Extract the (x, y) coordinate from the center of the cell holding the provided text.  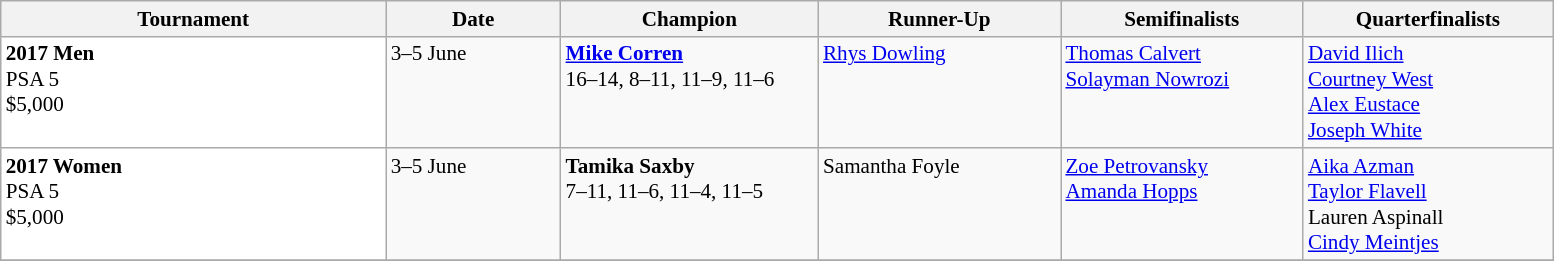
Quarterfinalists (1428, 18)
Rhys Dowling (939, 92)
Zoe Petrovansky Amanda Hopps (1181, 204)
2017 WomenPSA 5$5,000 (194, 204)
Tournament (194, 18)
Aika Azman Taylor Flavell Lauren Aspinall Cindy Meintjes (1428, 204)
Semifinalists (1181, 18)
Date (474, 18)
Thomas Calvert Solayman Nowrozi (1181, 92)
Mike Corren16–14, 8–11, 11–9, 11–6 (690, 92)
Champion (690, 18)
2017 MenPSA 5$5,000 (194, 92)
Samantha Foyle (939, 204)
Tamika Saxby7–11, 11–6, 11–4, 11–5 (690, 204)
David Ilich Courtney West Alex Eustace Joseph White (1428, 92)
Runner-Up (939, 18)
